Return (x, y) of the center of cell containing provided text 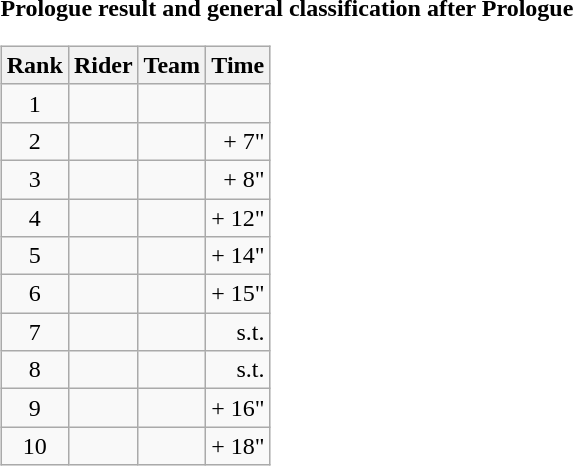
+ 7" (238, 141)
Time (238, 65)
3 (34, 179)
+ 8" (238, 179)
6 (34, 294)
+ 12" (238, 217)
+ 16" (238, 408)
10 (34, 446)
Rank (34, 65)
9 (34, 408)
8 (34, 370)
+ 14" (238, 256)
1 (34, 103)
7 (34, 332)
2 (34, 141)
5 (34, 256)
Rider (103, 65)
+ 15" (238, 294)
+ 18" (238, 446)
Team (172, 65)
4 (34, 217)
